Provide the [x, y] coordinate of the cell's center where the given text is located.  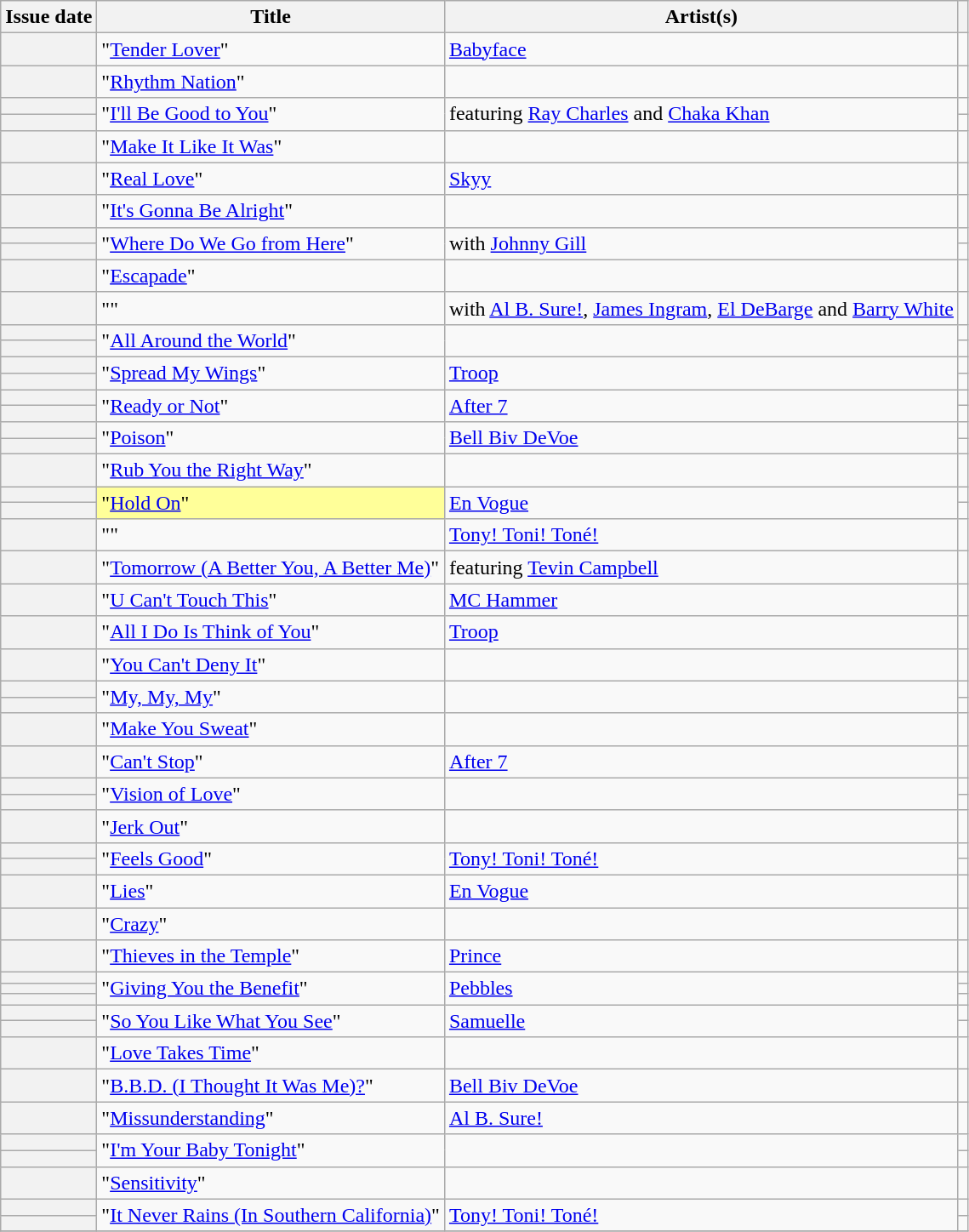
"Spread My Wings" [271, 373]
"My, My, My" [271, 697]
"Real Love" [271, 179]
featuring Ray Charles and Chaka Khan [701, 114]
Prince [701, 956]
"I'm Your Baby Tonight" [271, 1150]
Issue date [49, 17]
Babyface [701, 49]
with Johnny Gill [701, 243]
"Sensitivity" [271, 1183]
"Ready or Not" [271, 406]
Artist(s) [701, 17]
"Crazy" [271, 923]
"Thieves in the Temple" [271, 956]
featuring Tevin Campbell [701, 568]
"Lies" [271, 891]
with Al B. Sure!, James Ingram, El DeBarge and Barry White [701, 308]
"Giving You the Benefit" [271, 989]
"Tender Lover" [271, 49]
"All Around the World" [271, 340]
Pebbles [701, 989]
"Where Do We Go from Here" [271, 243]
"Can't Stop" [271, 761]
"So You Like What You See" [271, 1021]
"Rub You the Right Way" [271, 471]
"Love Takes Time" [271, 1053]
Al B. Sure! [701, 1118]
"Tomorrow (A Better You, A Better Me)" [271, 568]
"Vision of Love" [271, 794]
"Missunderstanding" [271, 1118]
"Feels Good" [271, 858]
"Poison" [271, 438]
Title [271, 17]
"It Never Rains (In Southern California)" [271, 1215]
"U Can't Touch This" [271, 600]
"I'll Be Good to You" [271, 114]
"Hold On" [271, 503]
"B.B.D. (I Thought It Was Me)?" [271, 1086]
"Escapade" [271, 276]
"Jerk Out" [271, 826]
Skyy [701, 179]
"You Can't Deny It" [271, 664]
"It's Gonna Be Alright" [271, 211]
"Make You Sweat" [271, 729]
"Rhythm Nation" [271, 82]
MC Hammer [701, 600]
Samuelle [701, 1021]
"Make It Like It Was" [271, 146]
"All I Do Is Think of You" [271, 632]
